Search for the cell housing the specified text and yield its [X, Y] center coordinate. 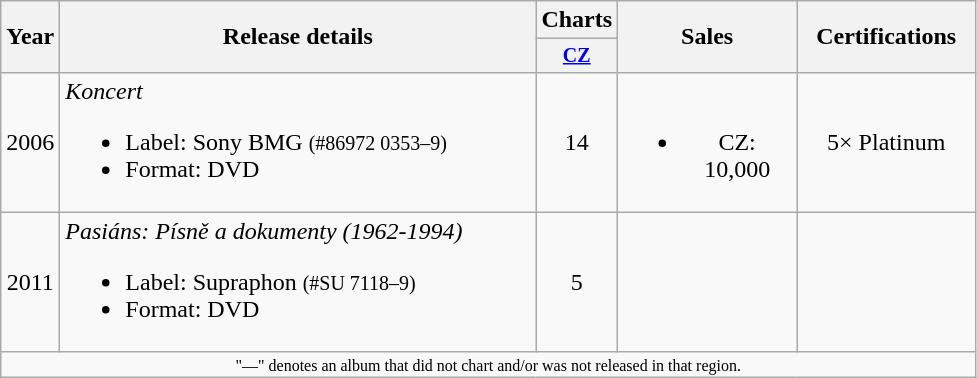
CZ [577, 56]
Year [30, 37]
2011 [30, 282]
CZ: 10,000 [708, 142]
Pasiáns: Písně a dokumenty (1962-1994)Label: Supraphon (#SU 7118–9)Format: DVD [298, 282]
Sales [708, 37]
14 [577, 142]
Certifications [886, 37]
"—" denotes an album that did not chart and/or was not released in that region. [488, 364]
5× Platinum [886, 142]
5 [577, 282]
Charts [577, 20]
KoncertLabel: Sony BMG (#86972 0353–9)Format: DVD [298, 142]
Release details [298, 37]
2006 [30, 142]
